Return [X, Y] of the center of cell containing provided text 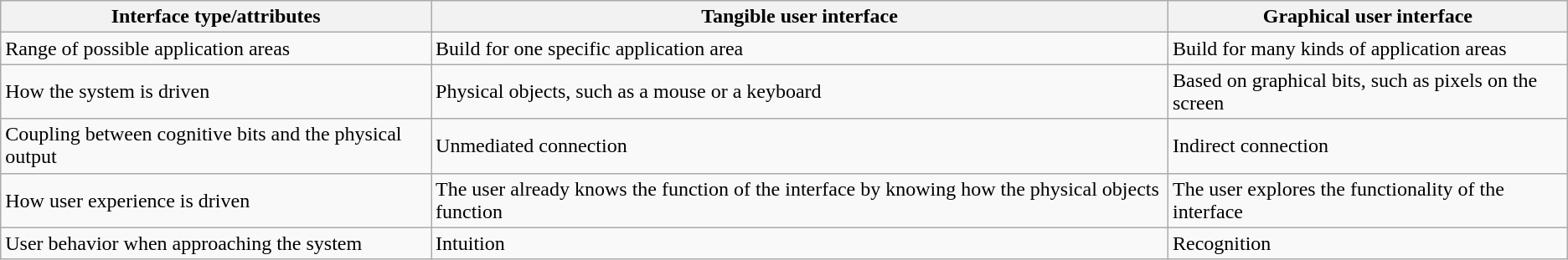
Build for one specific application area [800, 48]
Physical objects, such as a mouse or a keyboard [800, 92]
Interface type/attributes [216, 17]
The user explores the functionality of the interface [1367, 201]
How user experience is driven [216, 201]
Recognition [1367, 243]
Indirect connection [1367, 145]
Graphical user interface [1367, 17]
Based on graphical bits, such as pixels on the screen [1367, 92]
Tangible user interface [800, 17]
User behavior when approaching the system [216, 243]
Intuition [800, 243]
The user already knows the function of the interface by knowing how the physical objects function [800, 201]
Unmediated connection [800, 145]
Range of possible application areas [216, 48]
Build for many kinds of application areas [1367, 48]
How the system is driven [216, 92]
Coupling between cognitive bits and the physical output [216, 145]
